Capture the cell that displays the provided text and extract its (X, Y) central coordinate. 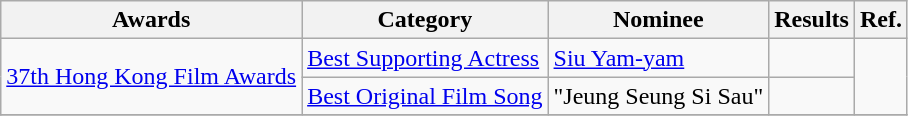
37th Hong Kong Film Awards (152, 77)
Nominee (658, 20)
Siu Yam-yam (658, 58)
Category (425, 20)
Best Supporting Actress (425, 58)
Best Original Film Song (425, 96)
"Jeung Seung Si Sau" (658, 96)
Ref. (880, 20)
Awards (152, 20)
Results (812, 20)
